Identify which cell holds the provided text, then report its [X, Y] central coordinate. 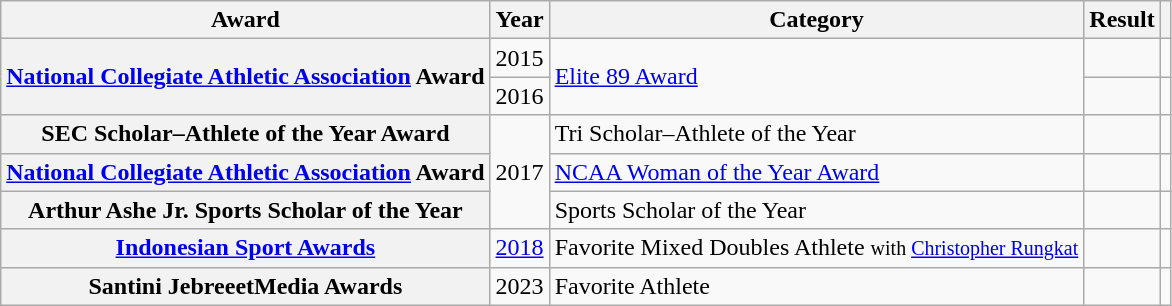
2023 [520, 286]
2017 [520, 172]
Elite 89 Award [816, 77]
NCAA Woman of the Year Award [816, 172]
Sports Scholar of the Year [816, 210]
Tri Scholar–Athlete of the Year [816, 134]
2015 [520, 58]
Year [520, 20]
2016 [520, 96]
Favorite Mixed Doubles Athlete with Christopher Rungkat [816, 248]
Santini JebreeetMedia Awards [246, 286]
SEC Scholar–Athlete of the Year Award [246, 134]
Arthur Ashe Jr. Sports Scholar of the Year [246, 210]
Award [246, 20]
Indonesian Sport Awards [246, 248]
Favorite Athlete [816, 286]
2018 [520, 248]
Category [816, 20]
Result [1122, 20]
